Extract the [X, Y] coordinate from the center of the cell holding the provided text.  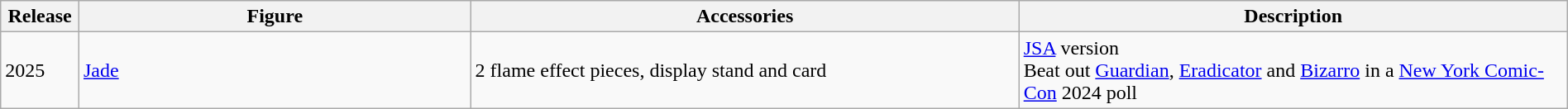
JSA versionBeat out Guardian, Eradicator and Bizarro in a New York Comic-Con 2024 poll [1293, 70]
2025 [40, 70]
Figure [275, 17]
Description [1293, 17]
2 flame effect pieces, display stand and card [744, 70]
Release [40, 17]
Accessories [744, 17]
Jade [275, 70]
